Output the (x, y) coordinate of the center of the cell containing the given text.  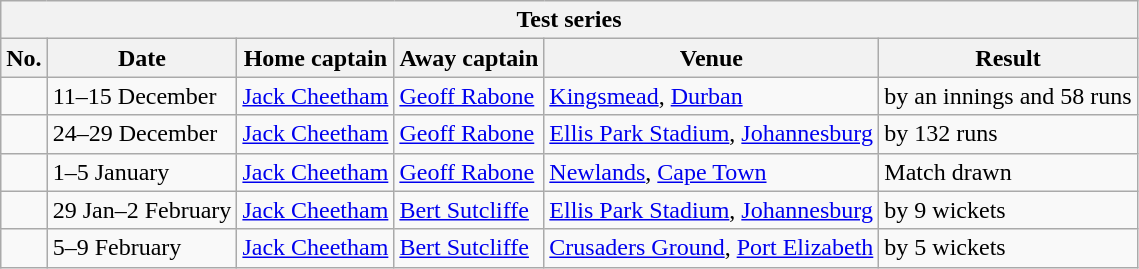
Newlands, Cape Town (712, 172)
Result (1008, 58)
1–5 January (142, 172)
Test series (569, 20)
Kingsmead, Durban (712, 96)
by an innings and 58 runs (1008, 96)
Match drawn (1008, 172)
Home captain (316, 58)
by 9 wickets (1008, 210)
by 5 wickets (1008, 248)
Date (142, 58)
5–9 February (142, 248)
Venue (712, 58)
24–29 December (142, 134)
by 132 runs (1008, 134)
No. (24, 58)
11–15 December (142, 96)
Crusaders Ground, Port Elizabeth (712, 248)
29 Jan–2 February (142, 210)
Away captain (469, 58)
